Pinpoint the cell where the given text exists, returning its [X, Y] midpoint coordinate. 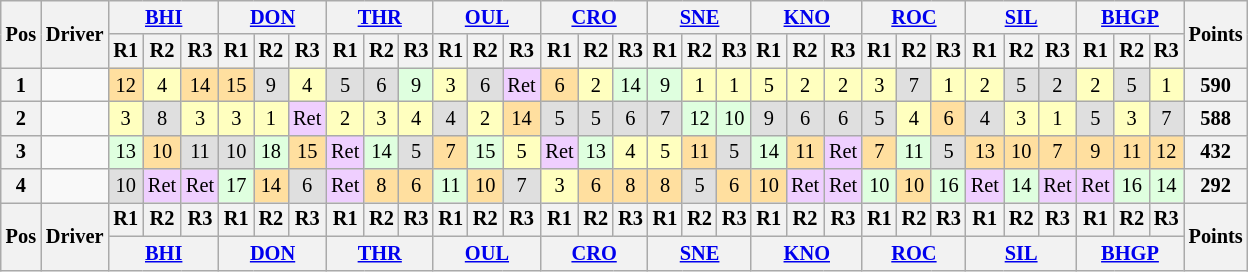
432 [1216, 152]
590 [1216, 85]
588 [1216, 118]
292 [1216, 186]
17 [236, 186]
18 [272, 152]
